Detect which cell encompasses the target text, then output its (X, Y) center coordinate. 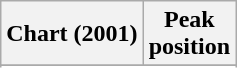
Peakposition (189, 34)
Chart (2001) (72, 34)
